Return the [X, Y] coordinate for the center point of the cell that contains the specified text.  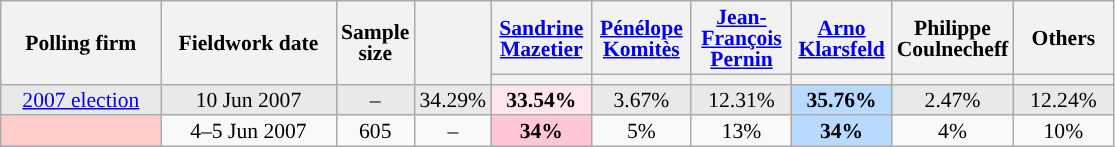
Others [1063, 38]
Samplesize [375, 42]
34.29% [452, 100]
Fieldwork date [248, 42]
12.31% [741, 100]
35.76% [842, 100]
2007 election [81, 100]
Philippe Coulnecheff [953, 38]
Arno Klarsfeld [842, 38]
10 Jun 2007 [248, 100]
4–5 Jun 2007 [248, 132]
Jean-François Pernin [741, 38]
13% [741, 132]
Pénélope Komitès [641, 38]
Polling firm [81, 42]
4% [953, 132]
3.67% [641, 100]
12.24% [1063, 100]
10% [1063, 132]
2.47% [953, 100]
605 [375, 132]
33.54% [541, 100]
Sandrine Mazetier [541, 38]
5% [641, 132]
